From the cell containing the given text, extract its center point as [X, Y] coordinate. 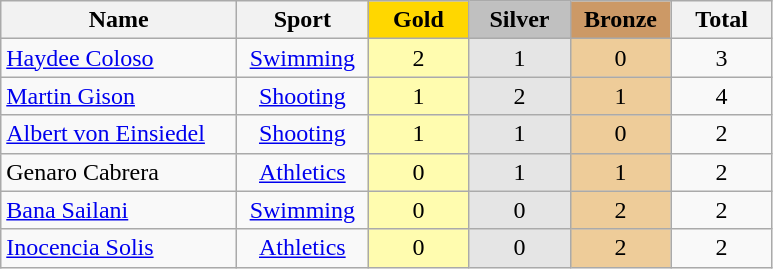
Bana Sailani [119, 210]
Sport [302, 20]
Silver [520, 20]
Genaro Cabrera [119, 172]
Inocencia Solis [119, 248]
4 [722, 96]
3 [722, 58]
Gold [418, 20]
Name [119, 20]
Total [722, 20]
Martin Gison [119, 96]
Haydee Coloso [119, 58]
Albert von Einsiedel [119, 134]
Bronze [620, 20]
